Determine the [X, Y] coordinate at the center of the cell enclosing the given text.  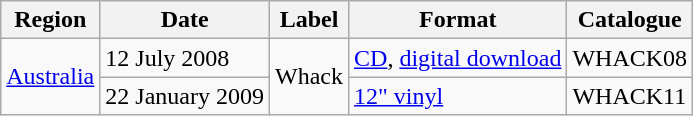
Date [185, 20]
WHACK08 [630, 58]
Region [50, 20]
22 January 2009 [185, 96]
Whack [310, 77]
WHACK11 [630, 96]
Catalogue [630, 20]
Australia [50, 77]
12 July 2008 [185, 58]
Label [310, 20]
CD, digital download [458, 58]
12" vinyl [458, 96]
Format [458, 20]
